Find where the given text appears and provide that cell's center as [x, y] coordinate. 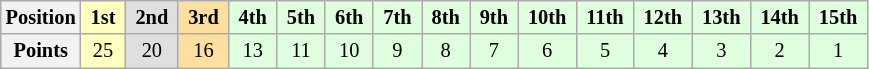
12th [663, 17]
5th [301, 17]
11th [604, 17]
8 [446, 51]
10th [547, 17]
10 [349, 51]
5 [604, 51]
Points [41, 51]
8th [446, 17]
13 [253, 51]
15th [838, 17]
14th [779, 17]
20 [152, 51]
2nd [152, 17]
7th [397, 17]
25 [104, 51]
16 [203, 51]
3rd [203, 17]
1st [104, 17]
9th [494, 17]
2 [779, 51]
4th [253, 17]
9 [397, 51]
Position [41, 17]
7 [494, 51]
4 [663, 51]
6th [349, 17]
1 [838, 51]
3 [721, 51]
6 [547, 51]
11 [301, 51]
13th [721, 17]
